Pinpoint the cell where the given text exists, returning its [x, y] midpoint coordinate. 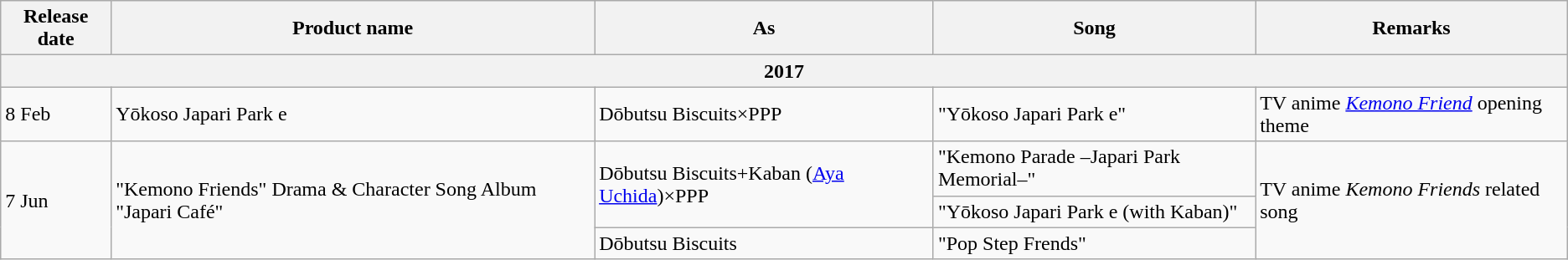
8 Feb [56, 114]
As [764, 28]
Song [1094, 28]
"Kemono Parade –Japari Park Memorial–" [1094, 169]
Yōkoso Japari Park e [353, 114]
"Yōkoso Japari Park e" [1094, 114]
"Kemono Friends" Drama & Character Song Album "Japari Café" [353, 201]
Release date [56, 28]
"Pop Step Frends" [1094, 243]
Remarks [1412, 28]
7 Jun [56, 201]
"Yōkoso Japari Park e (with Kaban)" [1094, 212]
TV anime Kemono Friend opening theme [1412, 114]
2017 [784, 71]
Product name [353, 28]
Dōbutsu Biscuits×PPP [764, 114]
TV anime Kemono Friends related song [1412, 201]
Dōbutsu Biscuits+Kaban (Aya Uchida)×PPP [764, 184]
Dōbutsu Biscuits [764, 243]
